Capture the cell that displays the provided text and extract its (X, Y) central coordinate. 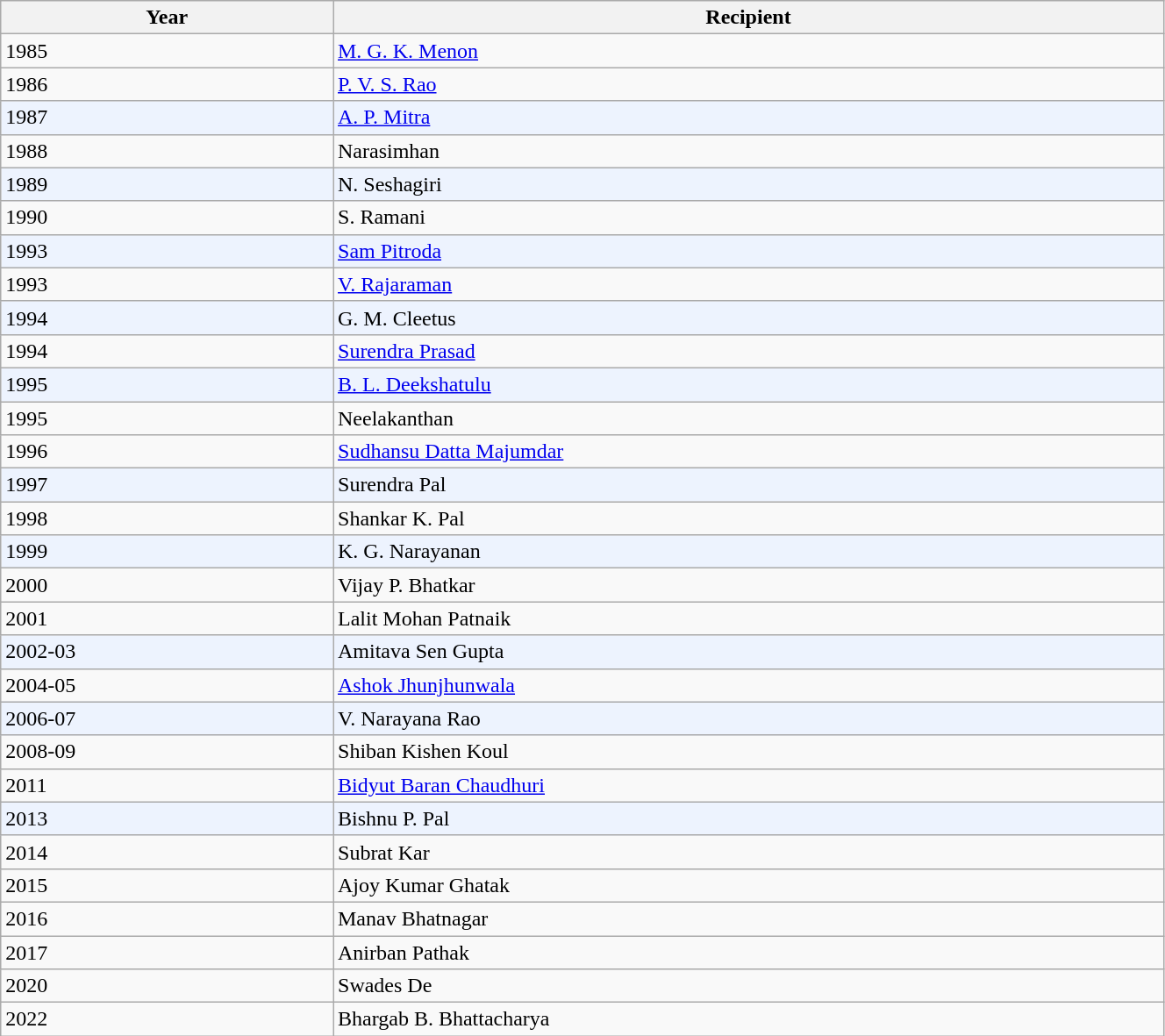
Amitava Sen Gupta (749, 652)
Shiban Kishen Koul (749, 752)
1997 (167, 485)
1985 (167, 51)
2004-05 (167, 685)
Bidyut Baran Chaudhuri (749, 785)
2001 (167, 618)
1989 (167, 184)
Bhargab B. Bhattacharya (749, 1019)
P. V. S. Rao (749, 84)
1999 (167, 552)
S. Ramani (749, 218)
2006-07 (167, 718)
2017 (167, 952)
Neelakanthan (749, 418)
Manav Bhatnagar (749, 918)
1987 (167, 118)
Sam Pitroda (749, 251)
Swades De (749, 986)
Ajoy Kumar Ghatak (749, 885)
Narasimhan (749, 151)
1990 (167, 218)
N. Seshagiri (749, 184)
Vijay P. Bhatkar (749, 585)
2000 (167, 585)
2013 (167, 818)
A. P. Mitra (749, 118)
Surendra Pal (749, 485)
Anirban Pathak (749, 952)
Year (167, 18)
M. G. K. Menon (749, 51)
V. Narayana Rao (749, 718)
Sudhansu Datta Majumdar (749, 452)
Shankar K. Pal (749, 518)
V. Rajaraman (749, 284)
2022 (167, 1019)
Lalit Mohan Patnaik (749, 618)
2015 (167, 885)
1986 (167, 84)
B. L. Deekshatulu (749, 384)
2002-03 (167, 652)
2020 (167, 986)
G. M. Cleetus (749, 318)
1988 (167, 151)
Ashok Jhunjhunwala (749, 685)
2014 (167, 852)
Recipient (749, 18)
1998 (167, 518)
Bishnu P. Pal (749, 818)
Subrat Kar (749, 852)
Surendra Prasad (749, 351)
K. G. Narayanan (749, 552)
2011 (167, 785)
2016 (167, 918)
1996 (167, 452)
2008-09 (167, 752)
